From the cell containing the given text, extract its center point as (X, Y) coordinate. 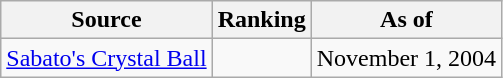
Source (106, 20)
November 1, 2004 (406, 58)
Sabato's Crystal Ball (106, 58)
As of (406, 20)
Ranking (262, 20)
